For the text-containing cell, return its midpoint in [X, Y] coordinate format. 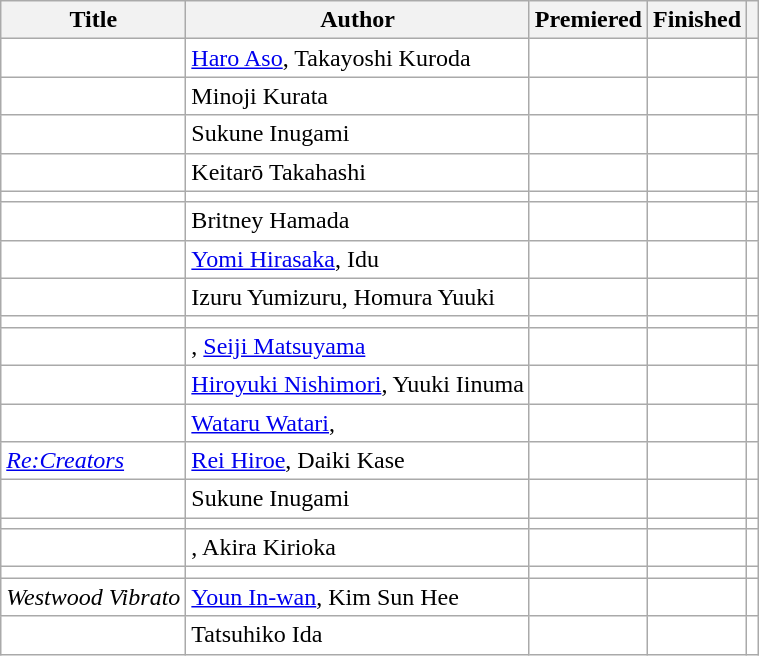
Rei Hiroe, Daiki Kase [358, 461]
Wataru Watari, [358, 423]
Tatsuhiko Ida [358, 635]
Re:Creators [94, 461]
Yomi Hirasaka, Idu [358, 259]
Minoji Kurata [358, 96]
Westwood Vibrato [94, 597]
Izuru Yumizuru, Homura Yuuki [358, 297]
Hiroyuki Nishimori, Yuuki Iinuma [358, 384]
Premiered [588, 20]
, Seiji Matsuyama [358, 346]
Youn In-wan, Kim Sun Hee [358, 597]
Keitarō Takahashi [358, 172]
Haro Aso, Takayoshi Kuroda [358, 58]
Britney Hamada [358, 221]
Finished [696, 20]
Author [358, 20]
, Akira Kirioka [358, 548]
Title [94, 20]
